Return (X, Y) of the center of cell containing provided text 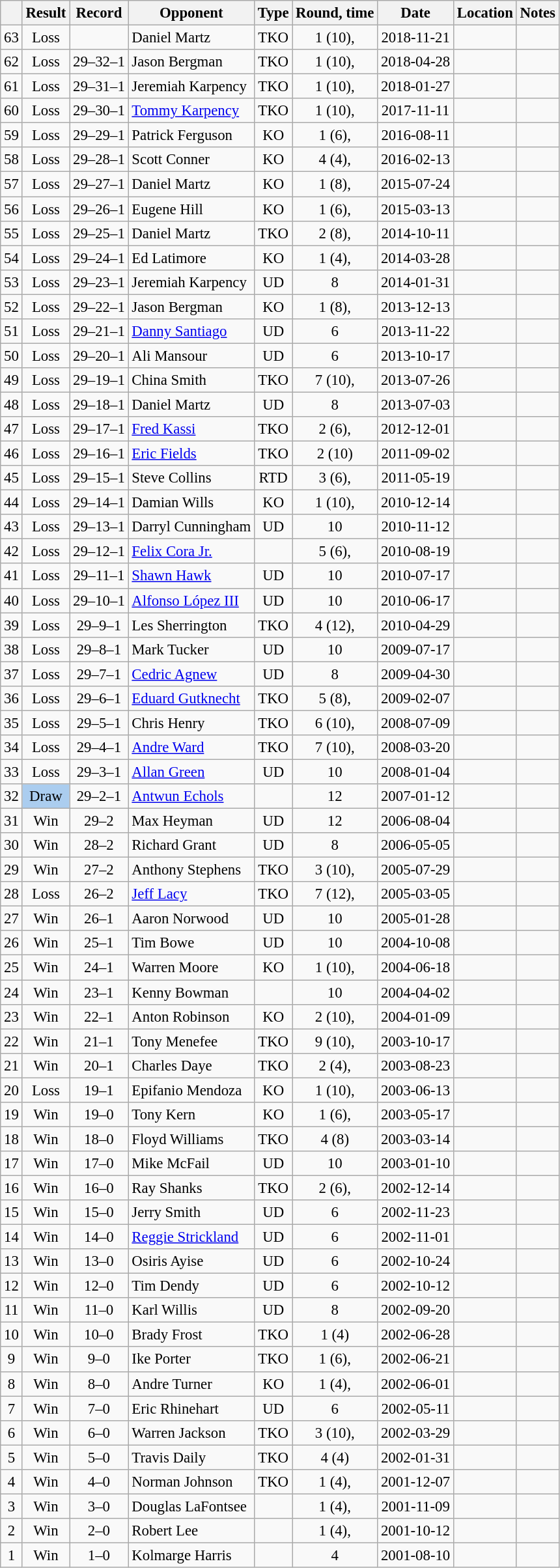
Epifanio Mendoza (191, 1090)
2003-03-14 (415, 1139)
11–0 (99, 1310)
29–9–1 (99, 625)
29–11–1 (99, 576)
15–0 (99, 1212)
42 (12, 552)
19 (12, 1115)
Brady Frost (191, 1335)
13 (12, 1261)
36 (12, 699)
24 (12, 992)
2009-02-07 (415, 699)
2013-10-17 (415, 356)
2007-01-12 (415, 796)
2005-03-05 (415, 894)
1 (4) (335, 1335)
29–3–1 (99, 772)
2010-06-17 (415, 600)
2016-08-11 (415, 135)
22 (12, 1041)
27 (12, 919)
RTD (273, 478)
2001-11-09 (415, 1506)
28–2 (99, 845)
Eric Fields (191, 454)
17–0 (99, 1164)
Cedric Agnew (191, 674)
Patrick Ferguson (191, 135)
Kenny Bowman (191, 992)
29–26–1 (99, 209)
2008-07-09 (415, 723)
29–13–1 (99, 527)
2009-04-30 (415, 674)
29–10–1 (99, 600)
48 (12, 404)
60 (12, 111)
Norman Johnson (191, 1482)
2002-06-21 (415, 1360)
56 (12, 209)
Kolmarge Harris (191, 1555)
2003-08-23 (415, 1065)
2010-04-29 (415, 625)
2010-08-19 (415, 552)
29–18–1 (99, 404)
17 (12, 1164)
Andre Turner (191, 1384)
21–1 (99, 1041)
2002-06-01 (415, 1384)
2002-06-28 (415, 1335)
29–29–1 (99, 135)
2012-12-01 (415, 429)
63 (12, 38)
Douglas LaFontsee (191, 1506)
Les Sherrington (191, 625)
Mike McFail (191, 1164)
11 (12, 1310)
2002-12-14 (415, 1188)
19–1 (99, 1090)
25 (12, 968)
30 (12, 845)
Tony Kern (191, 1115)
51 (12, 331)
29–16–1 (99, 454)
2 (10), (335, 1016)
61 (12, 87)
Floyd Williams (191, 1139)
Fred Kassi (191, 429)
21 (12, 1065)
2001-12-07 (415, 1482)
4 (4), (335, 160)
2013-12-13 (415, 307)
7 (12), (335, 894)
37 (12, 674)
29–2 (99, 821)
Eric Rhinehart (191, 1408)
38 (12, 649)
32 (12, 796)
Reggie Strickland (191, 1237)
45 (12, 478)
Allan Green (191, 772)
15 (12, 1212)
29–22–1 (99, 307)
62 (12, 62)
Karl Willis (191, 1310)
29–28–1 (99, 160)
3 (6), (335, 478)
10–0 (99, 1335)
29–31–1 (99, 87)
25–1 (99, 944)
41 (12, 576)
34 (12, 748)
47 (12, 429)
12–0 (99, 1286)
Charles Daye (191, 1065)
49 (12, 380)
Travis Daily (191, 1457)
Date (415, 13)
44 (12, 503)
23–1 (99, 992)
16 (12, 1188)
29–17–1 (99, 429)
Max Heyman (191, 821)
Shawn Hawk (191, 576)
29–6–1 (99, 699)
13–0 (99, 1261)
Location (486, 13)
Round, time (335, 13)
2006-05-05 (415, 845)
2003-10-17 (415, 1041)
2–0 (99, 1531)
2013-11-22 (415, 331)
31 (12, 821)
Draw (46, 796)
2003-01-10 (415, 1164)
26 (12, 944)
Anton Robinson (191, 1016)
Steve Collins (191, 478)
2017-11-11 (415, 111)
2014-01-31 (415, 282)
24–1 (99, 968)
50 (12, 356)
2009-07-17 (415, 649)
6–0 (99, 1433)
29–4–1 (99, 748)
Eduard Gutknecht (191, 699)
26–1 (99, 919)
Mark Tucker (191, 649)
Tony Menefee (191, 1041)
16–0 (99, 1188)
2 (4), (335, 1065)
Danny Santiago (191, 331)
2003-06-13 (415, 1090)
Record (99, 13)
2018-11-21 (415, 38)
1–0 (99, 1555)
3 (12, 1506)
2005-07-29 (415, 870)
Osiris Ayise (191, 1261)
39 (12, 625)
26–2 (99, 894)
2018-04-28 (415, 62)
8–0 (99, 1384)
58 (12, 160)
2002-03-29 (415, 1433)
Ali Mansour (191, 356)
2006-08-04 (415, 821)
29–8–1 (99, 649)
2005-01-28 (415, 919)
43 (12, 527)
Chris Henry (191, 723)
2014-10-11 (415, 233)
Damian Wills (191, 503)
54 (12, 258)
22–1 (99, 1016)
4–0 (99, 1482)
Opponent (191, 13)
29–27–1 (99, 184)
Notes (538, 13)
35 (12, 723)
28 (12, 894)
5 (12, 1457)
Warren Moore (191, 968)
Eugene Hill (191, 209)
2004-10-08 (415, 944)
2002-01-31 (415, 1457)
59 (12, 135)
14–0 (99, 1237)
2010-11-12 (415, 527)
Tim Dendy (191, 1286)
33 (12, 772)
29–14–1 (99, 503)
2002-09-20 (415, 1310)
2011-05-19 (415, 478)
29–19–1 (99, 380)
2 (8), (335, 233)
40 (12, 600)
Ed Latimore (191, 258)
2004-04-02 (415, 992)
Scott Conner (191, 160)
2002-05-11 (415, 1408)
18 (12, 1139)
46 (12, 454)
29–15–1 (99, 478)
29–2–1 (99, 796)
2004-01-09 (415, 1016)
Ray Shanks (191, 1188)
2 (12, 1531)
2 (10) (335, 454)
Type (273, 13)
5–0 (99, 1457)
2004-06-18 (415, 968)
Antwun Echols (191, 796)
14 (12, 1237)
27–2 (99, 870)
2016-02-13 (415, 160)
20 (12, 1090)
2011-09-02 (415, 454)
Robert Lee (191, 1531)
53 (12, 282)
2010-12-14 (415, 503)
29–32–1 (99, 62)
Ike Porter (191, 1360)
29–24–1 (99, 258)
2008-01-04 (415, 772)
2018-01-27 (415, 87)
6 (10), (335, 723)
Tim Bowe (191, 944)
2003-05-17 (415, 1115)
7–0 (99, 1408)
9–0 (99, 1360)
Jerry Smith (191, 1212)
Alfonso López III (191, 600)
2002-11-01 (415, 1237)
29–5–1 (99, 723)
Result (46, 13)
1 (12, 1555)
4 (12), (335, 625)
2010-07-17 (415, 576)
Andre Ward (191, 748)
23 (12, 1016)
4 (8) (335, 1139)
Felix Cora Jr. (191, 552)
2002-10-24 (415, 1261)
Richard Grant (191, 845)
2015-07-24 (415, 184)
2013-07-26 (415, 380)
29–25–1 (99, 233)
29–30–1 (99, 111)
Warren Jackson (191, 1433)
Jeff Lacy (191, 894)
57 (12, 184)
29–7–1 (99, 674)
2002-11-23 (415, 1212)
4 (4) (335, 1457)
China Smith (191, 380)
29–20–1 (99, 356)
5 (6), (335, 552)
2001-10-12 (415, 1531)
Anthony Stephens (191, 870)
52 (12, 307)
29–23–1 (99, 282)
2013-07-03 (415, 404)
2015-03-13 (415, 209)
2008-03-20 (415, 748)
Tommy Karpency (191, 111)
5 (8), (335, 699)
20–1 (99, 1065)
Darryl Cunningham (191, 527)
29 (12, 870)
55 (12, 233)
2014-03-28 (415, 258)
3–0 (99, 1506)
29–21–1 (99, 331)
19–0 (99, 1115)
18–0 (99, 1139)
29–12–1 (99, 552)
2002-10-12 (415, 1286)
9 (12, 1360)
Aaron Norwood (191, 919)
2001-08-10 (415, 1555)
7 (12, 1408)
9 (10), (335, 1041)
